Pinpoint the cell where the given text exists, returning its [X, Y] midpoint coordinate. 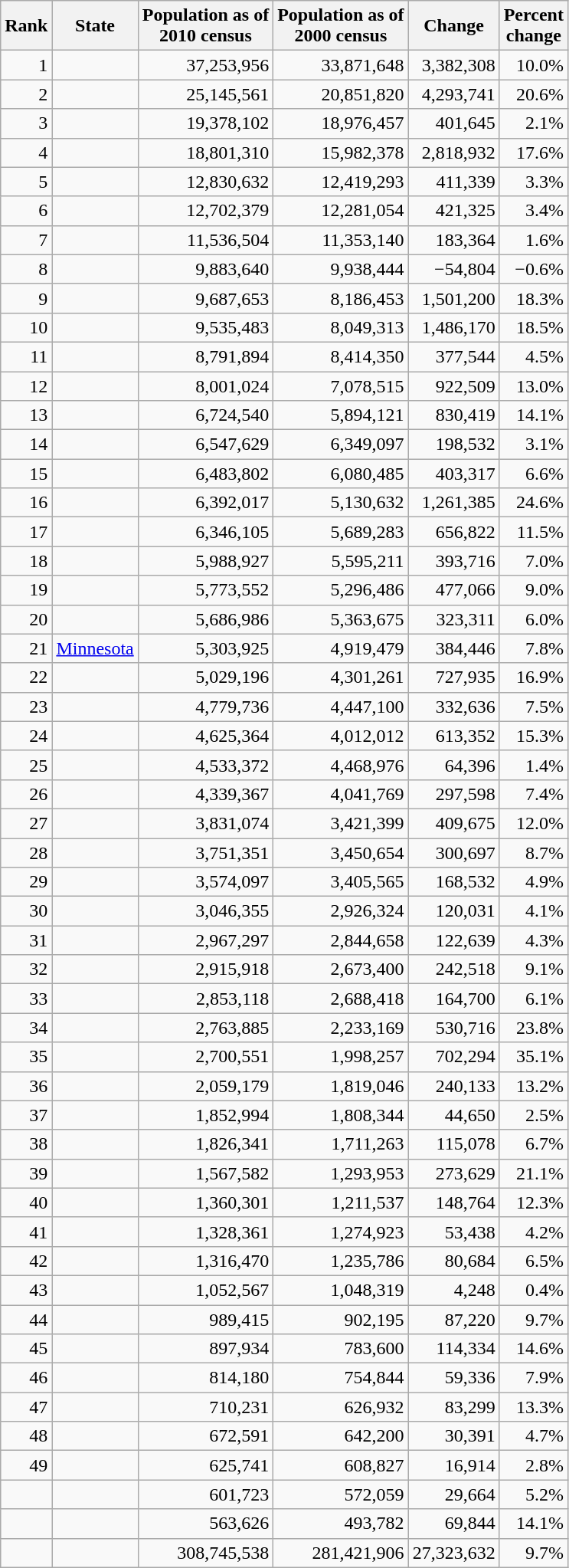
8,049,313 [341, 327]
656,822 [453, 532]
30 [26, 911]
13 [26, 415]
Percentchange [533, 26]
42 [26, 1261]
727,935 [453, 677]
332,636 [453, 707]
9.0% [533, 590]
18,976,457 [341, 123]
2,915,918 [205, 969]
4,293,741 [453, 94]
6 [26, 211]
613,352 [453, 736]
6,724,540 [205, 415]
626,932 [341, 1407]
183,364 [453, 240]
2,844,658 [341, 940]
477,066 [453, 590]
122,639 [453, 940]
13.2% [533, 1086]
12,419,293 [341, 182]
4,447,100 [341, 707]
2,233,169 [341, 1028]
29 [26, 882]
12,702,379 [205, 211]
7,078,515 [341, 385]
4,248 [453, 1290]
6,346,105 [205, 532]
9 [26, 298]
1.6% [533, 240]
1,486,170 [453, 327]
1,052,567 [205, 1290]
14 [26, 444]
168,532 [453, 882]
1,852,994 [205, 1115]
2,926,324 [341, 911]
530,716 [453, 1028]
601,723 [205, 1494]
12.0% [533, 823]
27,323,632 [453, 1553]
8,186,453 [341, 298]
783,600 [341, 1349]
15.3% [533, 736]
2,818,932 [453, 153]
29,664 [453, 1494]
493,782 [341, 1524]
164,700 [453, 999]
710,231 [205, 1407]
−54,804 [453, 269]
6.7% [533, 1144]
5,130,632 [341, 503]
1,360,301 [205, 1202]
7 [26, 240]
5,773,552 [205, 590]
1,235,786 [341, 1261]
8,414,350 [341, 356]
12 [26, 385]
69,844 [453, 1524]
384,446 [453, 648]
702,294 [453, 1057]
25 [26, 765]
20.6% [533, 94]
411,339 [453, 182]
3 [26, 123]
48 [26, 1436]
572,059 [341, 1494]
3,046,355 [205, 911]
Population as of2010 census [205, 26]
19,378,102 [205, 123]
4.7% [533, 1436]
6.5% [533, 1261]
18 [26, 561]
922,509 [453, 385]
5 [26, 182]
2 [26, 94]
24.6% [533, 503]
59,336 [453, 1378]
18.5% [533, 327]
281,421,906 [341, 1553]
1,274,923 [341, 1232]
1,261,385 [453, 503]
5.2% [533, 1494]
27 [26, 823]
21.1% [533, 1173]
9,687,653 [205, 298]
6.0% [533, 619]
3.1% [533, 444]
2.1% [533, 123]
308,745,538 [205, 1553]
18,801,310 [205, 153]
1,328,361 [205, 1232]
1,819,046 [341, 1086]
15,982,378 [341, 153]
989,415 [205, 1319]
12,281,054 [341, 211]
403,317 [453, 474]
5,689,283 [341, 532]
4,339,367 [205, 794]
2,700,551 [205, 1057]
4,301,261 [341, 677]
2,763,885 [205, 1028]
23 [26, 707]
1,211,537 [341, 1202]
754,844 [341, 1378]
3.4% [533, 211]
83,299 [453, 1407]
7.5% [533, 707]
297,598 [453, 794]
3.3% [533, 182]
16,914 [453, 1465]
1,808,344 [341, 1115]
6,547,629 [205, 444]
5,296,486 [341, 590]
35 [26, 1057]
625,741 [205, 1465]
32 [26, 969]
7.8% [533, 648]
4.5% [533, 356]
36 [26, 1086]
897,934 [205, 1349]
34 [26, 1028]
273,629 [453, 1173]
1,567,582 [205, 1173]
10 [26, 327]
20,851,820 [341, 94]
17.6% [533, 153]
1,998,257 [341, 1057]
6,349,097 [341, 444]
120,031 [453, 911]
49 [26, 1465]
20 [26, 619]
3,421,399 [341, 823]
902,195 [341, 1319]
17 [26, 532]
3,831,074 [205, 823]
43 [26, 1290]
4,041,769 [341, 794]
377,544 [453, 356]
7.4% [533, 794]
11,353,140 [341, 240]
12.3% [533, 1202]
0.4% [533, 1290]
Change [453, 26]
11 [26, 356]
25,145,561 [205, 94]
6.1% [533, 999]
8,001,024 [205, 385]
4,779,736 [205, 707]
28 [26, 853]
19 [26, 590]
44 [26, 1319]
2,853,118 [205, 999]
1,501,200 [453, 298]
35.1% [533, 1057]
5,988,927 [205, 561]
672,591 [205, 1436]
814,180 [205, 1378]
44,650 [453, 1115]
5,363,675 [341, 619]
2,688,418 [341, 999]
242,518 [453, 969]
323,311 [453, 619]
9.1% [533, 969]
4.3% [533, 940]
300,697 [453, 853]
4,625,364 [205, 736]
Minnesota [95, 648]
31 [26, 940]
3,405,565 [341, 882]
10.0% [533, 65]
8 [26, 269]
1,316,470 [205, 1261]
2.8% [533, 1465]
5,686,986 [205, 619]
Population as of2000 census [341, 26]
3,751,351 [205, 853]
18.3% [533, 298]
3,382,308 [453, 65]
198,532 [453, 444]
4 [26, 153]
26 [26, 794]
4,468,976 [341, 765]
115,078 [453, 1144]
8.7% [533, 853]
2.5% [533, 1115]
7.0% [533, 561]
3,450,654 [341, 853]
2,059,179 [205, 1086]
5,894,121 [341, 415]
7.9% [533, 1378]
39 [26, 1173]
Rank [26, 26]
21 [26, 648]
13.3% [533, 1407]
87,220 [453, 1319]
38 [26, 1144]
23.8% [533, 1028]
4.9% [533, 882]
1,293,953 [341, 1173]
6,483,802 [205, 474]
8,791,894 [205, 356]
14.6% [533, 1349]
6,080,485 [341, 474]
9,883,640 [205, 269]
33 [26, 999]
642,200 [341, 1436]
3,574,097 [205, 882]
−0.6% [533, 269]
1.4% [533, 765]
4.2% [533, 1232]
9,938,444 [341, 269]
4,919,479 [341, 648]
6,392,017 [205, 503]
5,595,211 [341, 561]
608,827 [341, 1465]
6.6% [533, 474]
5,303,925 [205, 648]
12,830,632 [205, 182]
37,253,956 [205, 65]
2,967,297 [205, 940]
46 [26, 1378]
40 [26, 1202]
11.5% [533, 532]
393,716 [453, 561]
53,438 [453, 1232]
1,048,319 [341, 1290]
41 [26, 1232]
5,029,196 [205, 677]
80,684 [453, 1261]
4,533,372 [205, 765]
148,764 [453, 1202]
421,325 [453, 211]
11,536,504 [205, 240]
4.1% [533, 911]
830,419 [453, 415]
563,626 [205, 1524]
24 [26, 736]
15 [26, 474]
State [95, 26]
13.0% [533, 385]
401,645 [453, 123]
45 [26, 1349]
1,826,341 [205, 1144]
16 [26, 503]
16.9% [533, 677]
114,334 [453, 1349]
47 [26, 1407]
2,673,400 [341, 969]
30,391 [453, 1436]
1 [26, 65]
4,012,012 [341, 736]
1,711,263 [341, 1144]
9,535,483 [205, 327]
240,133 [453, 1086]
409,675 [453, 823]
33,871,648 [341, 65]
64,396 [453, 765]
37 [26, 1115]
22 [26, 677]
